Find where the given text appears and provide that cell's center as (x, y) coordinate. 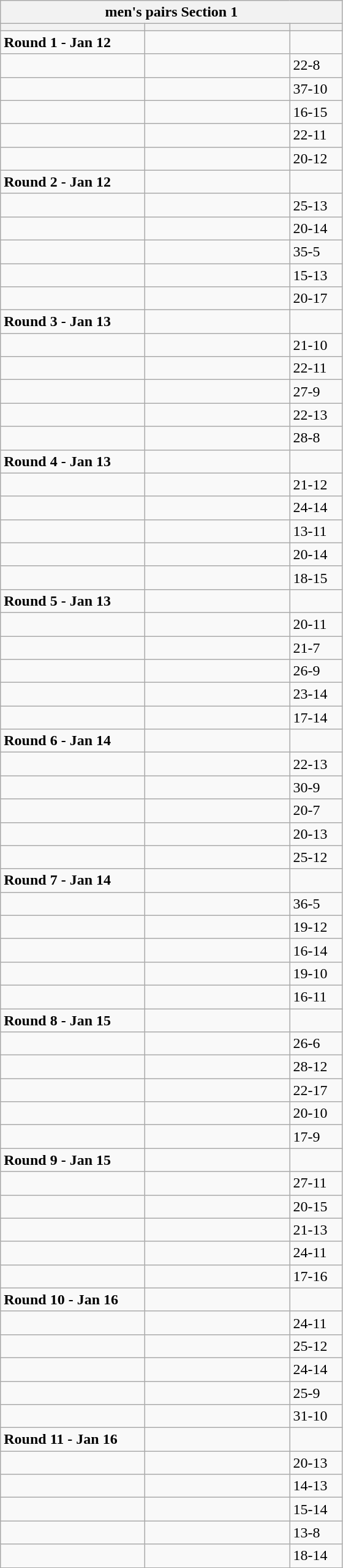
17-16 (316, 1276)
Round 8 - Jan 15 (73, 1020)
men's pairs Section 1 (171, 12)
Round 11 - Jan 16 (73, 1440)
28-12 (316, 1067)
18-15 (316, 578)
Round 7 - Jan 14 (73, 880)
14-13 (316, 1486)
16-15 (316, 112)
23-14 (316, 694)
27-11 (316, 1183)
20-11 (316, 624)
21-13 (316, 1230)
20-12 (316, 158)
18-14 (316, 1556)
Round 4 - Jan 13 (73, 461)
20-15 (316, 1206)
21-7 (316, 648)
30-9 (316, 787)
20-17 (316, 299)
Round 3 - Jan 13 (73, 322)
25-9 (316, 1393)
13-8 (316, 1533)
17-14 (316, 718)
Round 5 - Jan 13 (73, 601)
35-5 (316, 251)
16-14 (316, 950)
21-10 (316, 345)
15-13 (316, 275)
Round 9 - Jan 15 (73, 1160)
20-10 (316, 1113)
25-13 (316, 205)
Round 1 - Jan 12 (73, 42)
Round 2 - Jan 12 (73, 182)
26-6 (316, 1044)
22-17 (316, 1090)
Round 6 - Jan 14 (73, 741)
19-12 (316, 927)
27-9 (316, 392)
37-10 (316, 89)
26-9 (316, 671)
22-8 (316, 65)
21-12 (316, 485)
15-14 (316, 1509)
20-7 (316, 811)
36-5 (316, 904)
13-11 (316, 531)
28-8 (316, 438)
16-11 (316, 997)
Round 10 - Jan 16 (73, 1299)
17-9 (316, 1137)
31-10 (316, 1416)
19-10 (316, 973)
